Return [X, Y] of the center of cell containing provided text 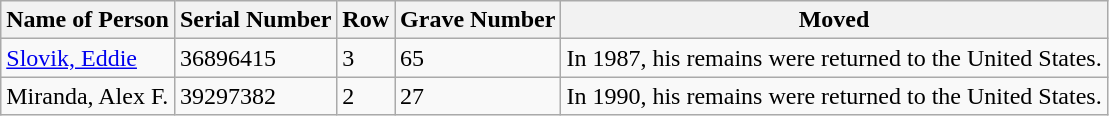
In 1987, his remains were returned to the United States. [834, 58]
In 1990, his remains were returned to the United States. [834, 96]
Moved [834, 20]
2 [366, 96]
Name of Person [88, 20]
Grave Number [478, 20]
65 [478, 58]
27 [478, 96]
Miranda, Alex F. [88, 96]
Serial Number [255, 20]
39297382 [255, 96]
3 [366, 58]
Row [366, 20]
36896415 [255, 58]
Slovik, Eddie [88, 58]
